Find where the given text appears and provide that cell's center as (x, y) coordinate. 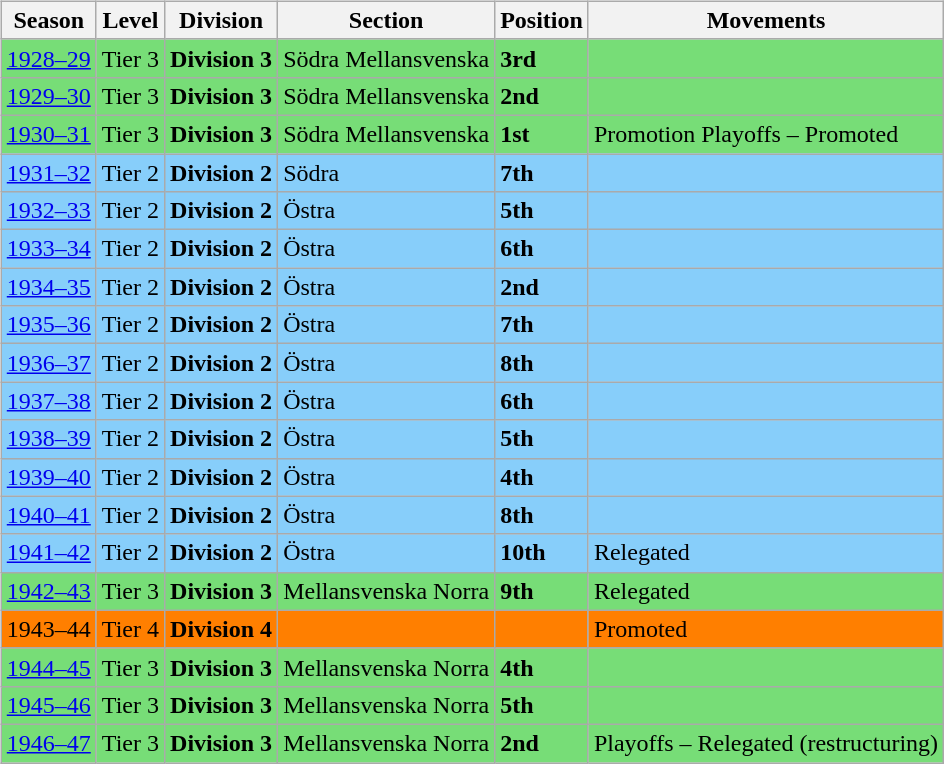
Tier 4 (130, 629)
10th (542, 553)
1944–45 (48, 667)
Season (48, 20)
1946–47 (48, 743)
Position (542, 20)
1939–40 (48, 477)
Level (130, 20)
1935–36 (48, 325)
1943–44 (48, 629)
1941–42 (48, 553)
1938–39 (48, 439)
1929–30 (48, 96)
1930–31 (48, 134)
Södra (386, 173)
Division 4 (222, 629)
1945–46 (48, 705)
9th (542, 591)
1928–29 (48, 58)
1936–37 (48, 363)
Playoffs – Relegated (restructuring) (766, 743)
Division (222, 20)
3rd (542, 58)
Section (386, 20)
1934–35 (48, 287)
1st (542, 134)
Promotion Playoffs – Promoted (766, 134)
1937–38 (48, 401)
1932–33 (48, 211)
1942–43 (48, 591)
1933–34 (48, 249)
Movements (766, 20)
1940–41 (48, 515)
1931–32 (48, 173)
Promoted (766, 629)
